Capture the cell that displays the provided text and extract its [x, y] central coordinate. 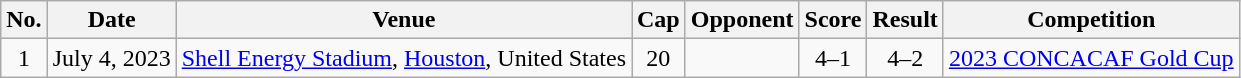
July 4, 2023 [112, 58]
No. [24, 20]
20 [659, 58]
Opponent [742, 20]
Date [112, 20]
Score [833, 20]
4–2 [905, 58]
2023 CONCACAF Gold Cup [1091, 58]
4–1 [833, 58]
Cap [659, 20]
Shell Energy Stadium, Houston, United States [404, 58]
Venue [404, 20]
Result [905, 20]
1 [24, 58]
Competition [1091, 20]
